Capture the cell that displays the provided text and extract its (x, y) central coordinate. 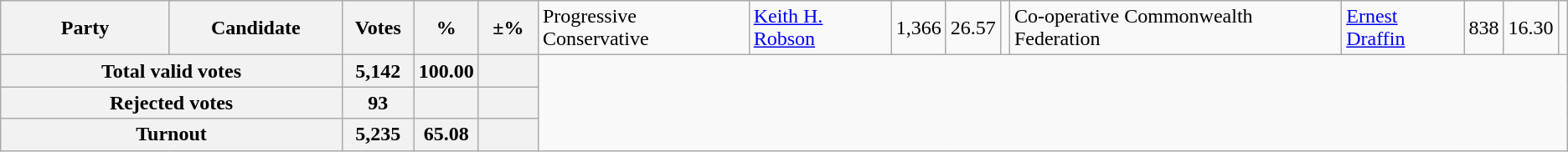
Total valid votes (172, 71)
65.08 (446, 134)
Progressive Conservative (643, 28)
100.00 (446, 71)
Turnout (172, 134)
Party (85, 28)
Candidate (255, 28)
Rejected votes (172, 103)
16.30 (1531, 28)
Keith H. Robson (820, 28)
93 (378, 103)
5,235 (378, 134)
% (446, 28)
Co-operative Commonwealth Federation (1175, 28)
±% (508, 28)
26.57 (973, 28)
Ernest Draffin (1403, 28)
1,366 (918, 28)
838 (1484, 28)
5,142 (378, 71)
Votes (378, 28)
